Search for the cell housing the specified text and yield its [X, Y] center coordinate. 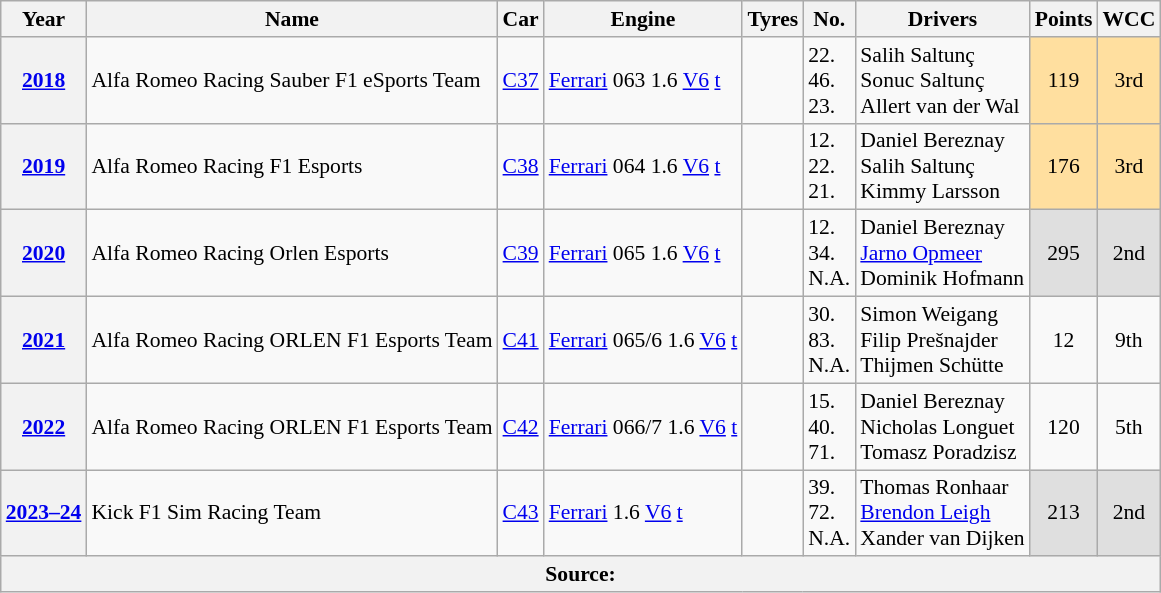
Year [44, 19]
Alfa Romeo Racing F1 Esports [292, 166]
Ferrari 065/6 1.6 V6 t [644, 340]
C37 [521, 80]
12.22.21. [829, 166]
Salih Saltunç Sonuc Saltunç Allert van der Wal [942, 80]
Ferrari 063 1.6 V6 t [644, 80]
213 [1064, 514]
Daniel Bereznay Salih Saltunç Kimmy Larsson [942, 166]
Ferrari 064 1.6 V6 t [644, 166]
Alfa Romeo Racing Orlen Esports [292, 254]
22.46.23. [829, 80]
Drivers [942, 19]
12.34.N.A. [829, 254]
Name [292, 19]
2021 [44, 340]
Ferrari 066/7 1.6 V6 t [644, 426]
Car [521, 19]
Tyres [772, 19]
39.72.N.A. [829, 514]
30.83.N.A. [829, 340]
Kick F1 Sim Racing Team [292, 514]
119 [1064, 80]
Daniel Bereznay Jarno Opmeer Dominik Hofmann [942, 254]
120 [1064, 426]
2023–24 [44, 514]
Ferrari 065 1.6 V6 t [644, 254]
12 [1064, 340]
2022 [44, 426]
Ferrari 1.6 V6 t [644, 514]
C38 [521, 166]
Daniel Bereznay Nicholas Longuet Tomasz Poradzisz [942, 426]
No. [829, 19]
Engine [644, 19]
Alfa Romeo Racing Sauber F1 eSports Team [292, 80]
9th [1128, 340]
C42 [521, 426]
Thomas Ronhaar Brendon Leigh Xander van Dijken [942, 514]
C41 [521, 340]
WCC [1128, 19]
295 [1064, 254]
C39 [521, 254]
Points [1064, 19]
2020 [44, 254]
5th [1128, 426]
Simon Weigang Filip Prešnajder Thijmen Schütte [942, 340]
Source: [581, 575]
2019 [44, 166]
15.40.71. [829, 426]
176 [1064, 166]
2018 [44, 80]
C43 [521, 514]
